For the text-containing cell, return its midpoint in [X, Y] coordinate format. 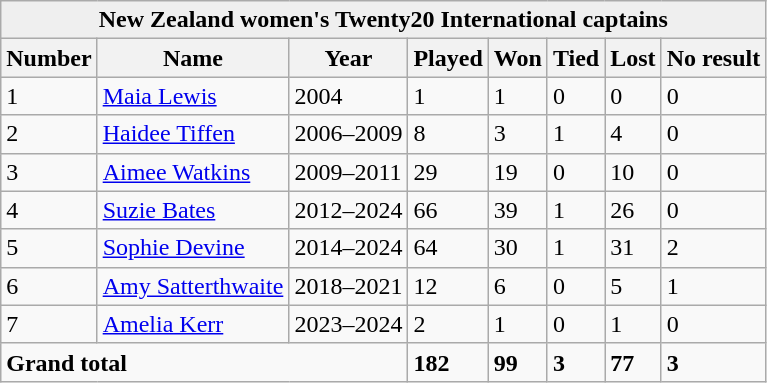
2004 [348, 96]
39 [518, 210]
Amy Satterthwaite [193, 286]
Suzie Bates [193, 210]
Sophie Devine [193, 248]
2012–2024 [348, 210]
7 [49, 324]
Aimee Watkins [193, 172]
31 [633, 248]
Name [193, 58]
Tied [576, 58]
Amelia Kerr [193, 324]
19 [518, 172]
66 [448, 210]
10 [633, 172]
No result [714, 58]
30 [518, 248]
77 [633, 362]
Played [448, 58]
8 [448, 134]
99 [518, 362]
26 [633, 210]
Lost [633, 58]
2014–2024 [348, 248]
182 [448, 362]
2018–2021 [348, 286]
2006–2009 [348, 134]
Year [348, 58]
Number [49, 58]
Won [518, 58]
Haidee Tiffen [193, 134]
New Zealand women's Twenty20 International captains [384, 20]
64 [448, 248]
Grand total [204, 362]
2009–2011 [348, 172]
Maia Lewis [193, 96]
2023–2024 [348, 324]
29 [448, 172]
12 [448, 286]
